Determine the [x, y] coordinate at the center of the cell enclosing the given text.  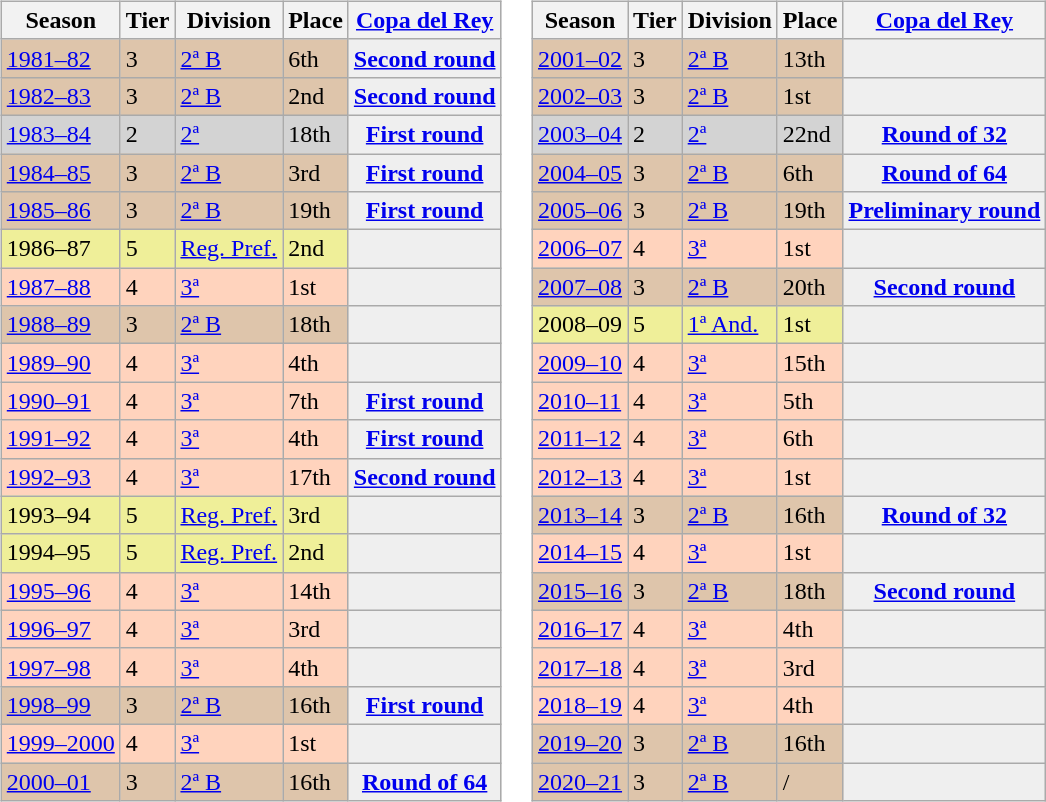
2016–17 [580, 629]
7th [316, 401]
1985–86 [60, 211]
15th [810, 363]
2014–15 [580, 553]
2004–05 [580, 173]
1982–83 [60, 96]
Preliminary round [944, 211]
2003–04 [580, 134]
1991–92 [60, 439]
1981–82 [60, 58]
2010–11 [580, 401]
14th [316, 591]
2012–13 [580, 477]
2009–10 [580, 363]
13th [810, 58]
20th [810, 287]
1994–95 [60, 553]
2018–19 [580, 705]
1995–96 [60, 591]
1ª And. [730, 325]
2001–02 [580, 58]
1983–84 [60, 134]
1997–98 [60, 667]
1996–97 [60, 629]
1993–94 [60, 515]
5th [810, 401]
2006–07 [580, 249]
17th [316, 477]
1986–87 [60, 249]
2000–01 [60, 781]
1988–89 [60, 325]
1987–88 [60, 287]
2007–08 [580, 287]
1984–85 [60, 173]
2013–14 [580, 515]
2020–21 [580, 781]
2005–06 [580, 211]
22nd [810, 134]
1989–90 [60, 363]
2002–03 [580, 96]
1992–93 [60, 477]
2015–16 [580, 591]
2019–20 [580, 743]
1990–91 [60, 401]
1998–99 [60, 705]
2011–12 [580, 439]
2017–18 [580, 667]
2008–09 [580, 325]
1999–2000 [60, 743]
/ [810, 781]
